Detect which cell encompasses the target text, then output its [x, y] center coordinate. 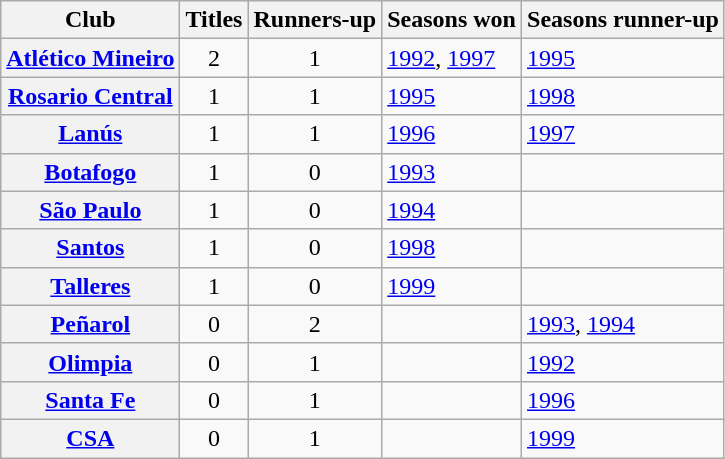
Seasons won [452, 20]
Runners-up [315, 20]
1992, 1997 [452, 58]
1994 [452, 210]
Santa Fe [90, 400]
Atlético Mineiro [90, 58]
São Paulo [90, 210]
1993, 1994 [624, 324]
Seasons runner-up [624, 20]
1997 [624, 134]
Titles [214, 20]
Peñarol [90, 324]
Olimpia [90, 362]
CSA [90, 438]
1993 [452, 172]
Club [90, 20]
1992 [624, 362]
Talleres [90, 286]
Rosario Central [90, 96]
Santos [90, 248]
Botafogo [90, 172]
Lanús [90, 134]
